Capture the cell that displays the provided text and extract its (x, y) central coordinate. 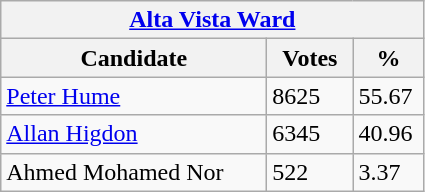
Peter Hume (134, 96)
6345 (310, 134)
55.67 (388, 96)
40.96 (388, 134)
Ahmed Mohamed Nor (134, 172)
3.37 (388, 172)
Alta Vista Ward (212, 20)
Candidate (134, 58)
522 (310, 172)
% (388, 58)
Allan Higdon (134, 134)
8625 (310, 96)
Votes (310, 58)
